Extract the [x, y] coordinate from the center of the cell holding the provided text.  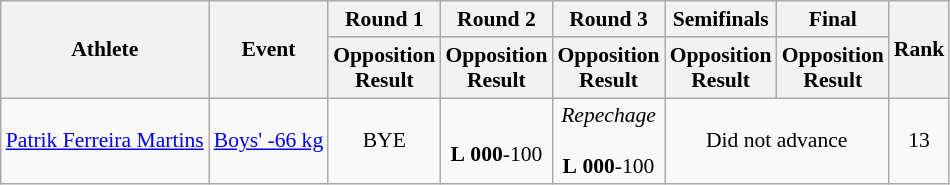
13 [920, 142]
Athlete [105, 50]
Patrik Ferreira Martins [105, 142]
Event [269, 50]
Rank [920, 50]
Semifinals [721, 19]
Boys' -66 kg [269, 142]
Round 3 [608, 19]
Round 1 [384, 19]
Round 2 [496, 19]
Final [833, 19]
Did not advance [777, 142]
L 000-100 [496, 142]
Repechage L 000-100 [608, 142]
BYE [384, 142]
